Search for the cell housing the specified text and yield its (x, y) center coordinate. 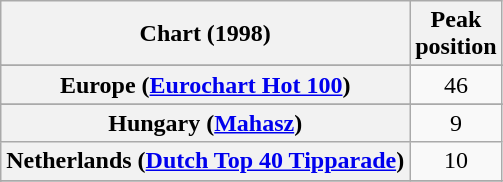
10 (456, 161)
Europe (Eurochart Hot 100) (206, 85)
Chart (1998) (206, 34)
Hungary (Mahasz) (206, 123)
Peakposition (456, 34)
46 (456, 85)
9 (456, 123)
Netherlands (Dutch Top 40 Tipparade) (206, 161)
